Identify which cell holds the provided text, then report its (X, Y) central coordinate. 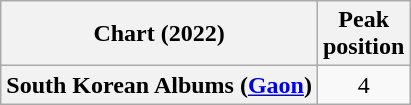
South Korean Albums (Gaon) (160, 85)
Chart (2022) (160, 34)
4 (363, 85)
Peakposition (363, 34)
